For the text-containing cell, return its midpoint in (x, y) coordinate format. 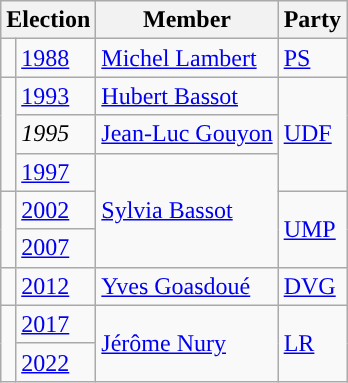
Sylvia Bassot (187, 210)
PS (312, 58)
1993 (56, 96)
1995 (56, 134)
Yves Goasdoué (187, 286)
UDF (312, 134)
2017 (56, 324)
Michel Lambert (187, 58)
2022 (56, 362)
DVG (312, 286)
Hubert Bassot (187, 96)
2002 (56, 210)
LR (312, 343)
Jean-Luc Gouyon (187, 134)
UMP (312, 229)
Jérôme Nury (187, 343)
Party (312, 20)
1997 (56, 172)
Election (48, 20)
Member (187, 20)
1988 (56, 58)
2007 (56, 248)
2012 (56, 286)
